Detect which cell encompasses the target text, then output its [x, y] center coordinate. 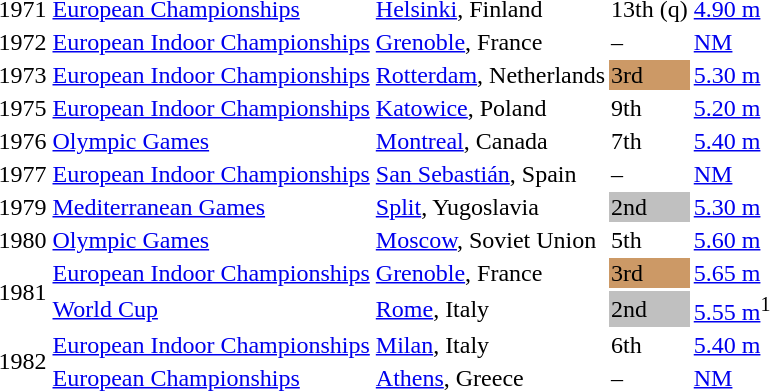
Milan, Italy [490, 345]
9th [650, 108]
Split, Yugoslavia [490, 207]
Moscow, Soviet Union [490, 240]
Mediterranean Games [211, 207]
Rome, Italy [490, 309]
World Cup [211, 309]
Montreal, Canada [490, 141]
Rotterdam, Netherlands [490, 75]
San Sebastián, Spain [490, 174]
6th [650, 345]
Katowice, Poland [490, 108]
5th [650, 240]
7th [650, 141]
